Find where the given text appears and provide that cell's center as (X, Y) coordinate. 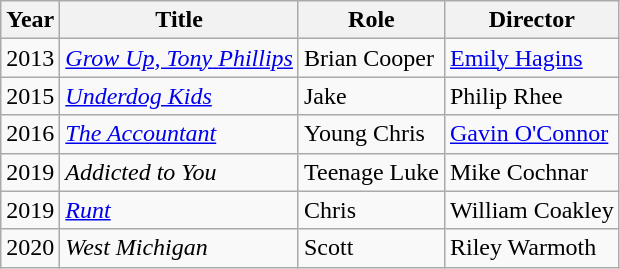
Runt (180, 210)
Jake (371, 96)
Underdog Kids (180, 96)
2016 (30, 134)
2020 (30, 248)
West Michigan (180, 248)
Role (371, 20)
Chris (371, 210)
Emily Hagins (532, 58)
Philip Rhee (532, 96)
William Coakley (532, 210)
Director (532, 20)
Riley Warmoth (532, 248)
Teenage Luke (371, 172)
Year (30, 20)
Addicted to You (180, 172)
2013 (30, 58)
Gavin O'Connor (532, 134)
Scott (371, 248)
Title (180, 20)
Mike Cochnar (532, 172)
2015 (30, 96)
Grow Up, Tony Phillips (180, 58)
The Accountant (180, 134)
Brian Cooper (371, 58)
Young Chris (371, 134)
